Identify which cell holds the provided text, then report its [X, Y] central coordinate. 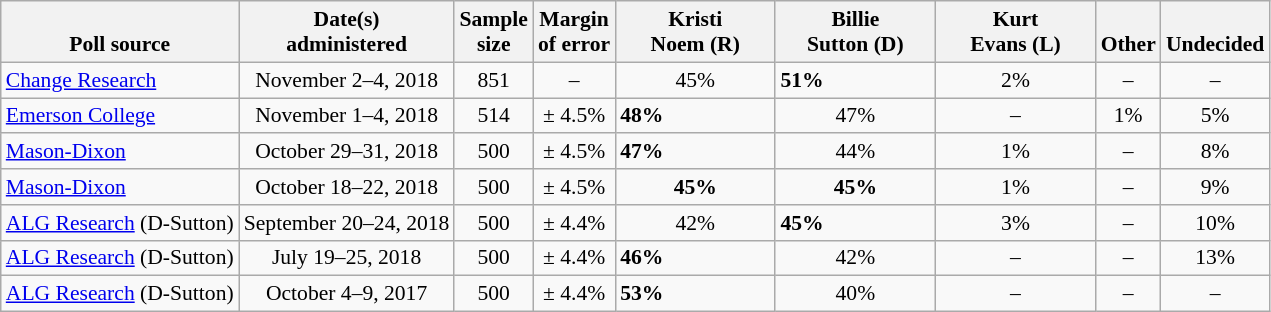
KristiNoem (R) [695, 32]
November 1–4, 2018 [347, 116]
46% [695, 258]
10% [1215, 223]
Samplesize [493, 32]
3% [1015, 223]
July 19–25, 2018 [347, 258]
48% [695, 116]
BillieSutton (D) [855, 32]
8% [1215, 152]
KurtEvans (L) [1015, 32]
851 [493, 80]
13% [1215, 258]
Emerson College [120, 116]
9% [1215, 187]
Undecided [1215, 32]
September 20–24, 2018 [347, 223]
October 18–22, 2018 [347, 187]
October 4–9, 2017 [347, 294]
Marginof error [574, 32]
November 2–4, 2018 [347, 80]
40% [855, 294]
Other [1128, 32]
51% [855, 80]
Change Research [120, 80]
53% [695, 294]
October 29–31, 2018 [347, 152]
44% [855, 152]
5% [1215, 116]
2% [1015, 80]
Date(s)administered [347, 32]
514 [493, 116]
Poll source [120, 32]
